Determine the [X, Y] coordinate at the center of the cell enclosing the given text.  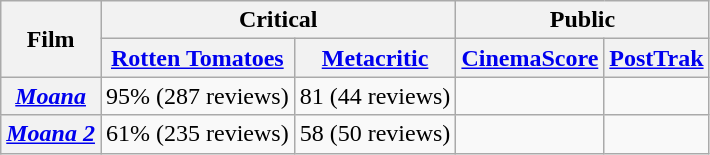
PostTrak [656, 58]
Critical [278, 20]
Public [582, 20]
81 (44 reviews) [375, 96]
Film [51, 39]
58 (50 reviews) [375, 134]
95% (287 reviews) [197, 96]
Moana [51, 96]
CinemaScore [530, 58]
Metacritic [375, 58]
Rotten Tomatoes [197, 58]
61% (235 reviews) [197, 134]
Moana 2 [51, 134]
